Locate the cell with the specified text and output its (X, Y) center coordinate. 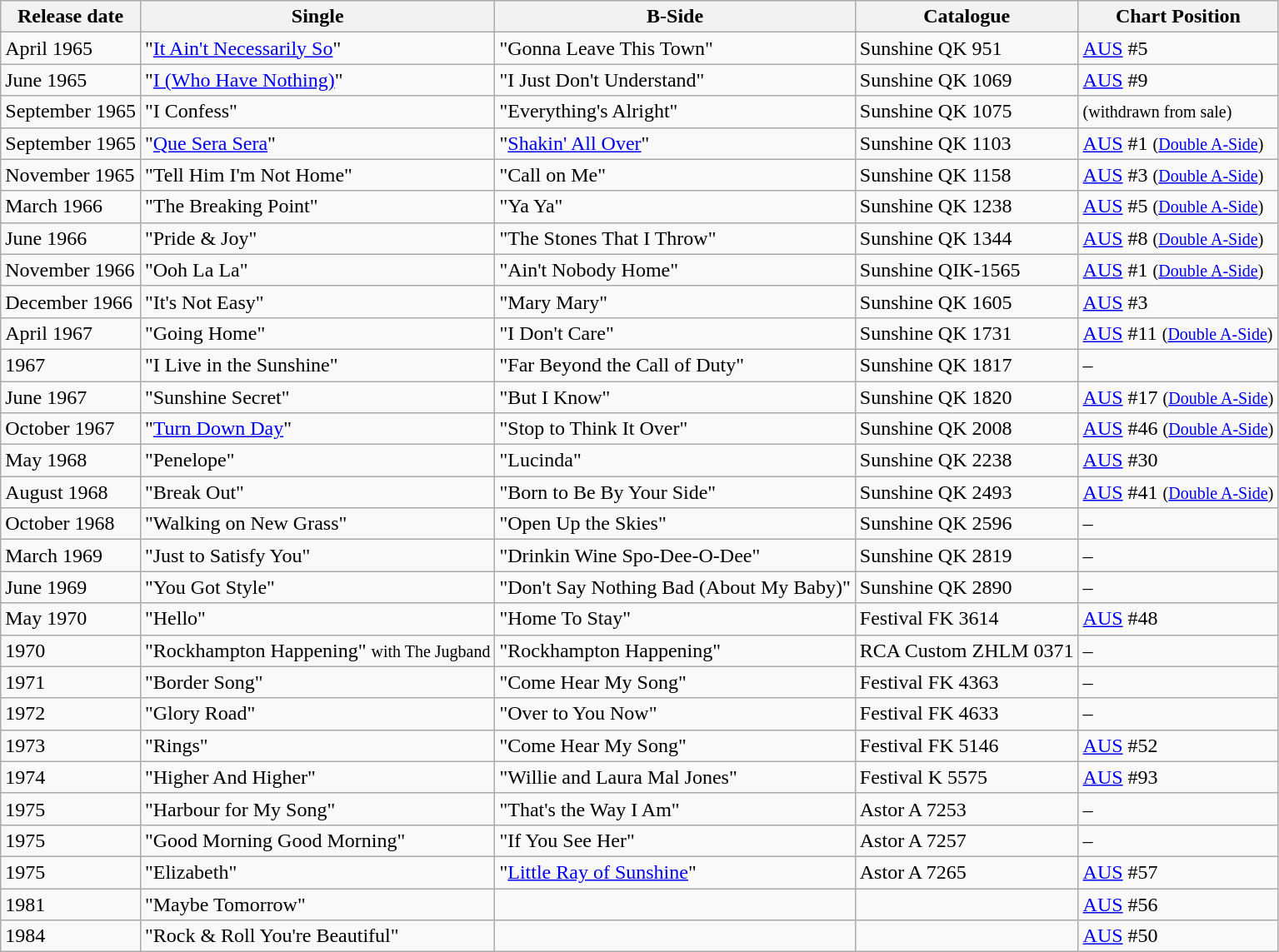
November 1965 (71, 175)
"Higher And Higher" (317, 777)
Sunshine QK 2238 (967, 461)
Single (317, 17)
Sunshine QK 2596 (967, 524)
"Tell Him I'm Not Home" (317, 175)
"Little Ray of Sunshine" (675, 872)
May 1970 (71, 619)
"Ain't Nobody Home" (675, 270)
AUS #56 (1178, 904)
"Elizabeth" (317, 872)
June 1967 (71, 397)
"Mary Mary" (675, 302)
"Rockhampton Happening" (675, 650)
"Lucinda" (675, 461)
April 1965 (71, 48)
Sunshine QK 1103 (967, 143)
"Don't Say Nothing Bad (About My Baby)" (675, 587)
March 1966 (71, 207)
AUS #9 (1178, 80)
AUS #5 (Double A-Side) (1178, 207)
"You Got Style" (317, 587)
June 1969 (71, 587)
Sunshine QK 1238 (967, 207)
Astor A 7265 (967, 872)
"That's the Way I Am" (675, 809)
Catalogue (967, 17)
Sunshine QK 1158 (967, 175)
AUS #41 (Double A-Side) (1178, 492)
1967 (71, 365)
October 1968 (71, 524)
RCA Custom ZHLM 0371 (967, 650)
"Open Up the Skies" (675, 524)
"Border Song" (317, 682)
"Willie and Laura Mal Jones" (675, 777)
Astor A 7257 (967, 840)
Sunshine QK 2008 (967, 429)
1970 (71, 650)
"Walking on New Grass" (317, 524)
Sunshine QK 1817 (967, 365)
AUS #3 (Double A-Side) (1178, 175)
Release date (71, 17)
"Pride & Joy" (317, 238)
"The Breaking Point" (317, 207)
"Shakin' All Over" (675, 143)
"Ooh La La" (317, 270)
March 1969 (71, 556)
AUS #48 (1178, 619)
October 1967 (71, 429)
1981 (71, 904)
April 1967 (71, 333)
Sunshine QIK-1565 (967, 270)
December 1966 (71, 302)
Sunshine QK 1344 (967, 238)
1972 (71, 714)
"Born to Be By Your Side" (675, 492)
(withdrawn from sale) (1178, 112)
"Rockhampton Happening" with The Jugband (317, 650)
"Just to Satisfy You" (317, 556)
August 1968 (71, 492)
"Stop to Think It Over" (675, 429)
"Rock & Roll You're Beautiful" (317, 936)
"It's Not Easy" (317, 302)
November 1966 (71, 270)
"It Ain't Necessarily So" (317, 48)
"Glory Road" (317, 714)
1973 (71, 745)
Sunshine QK 1731 (967, 333)
"Harbour for My Song" (317, 809)
Sunshine QK 1605 (967, 302)
"Drinkin Wine Spo-Dee-O-Dee" (675, 556)
Sunshine QK 1820 (967, 397)
"Home To Stay" (675, 619)
June 1966 (71, 238)
AUS #30 (1178, 461)
Festival FK 3614 (967, 619)
AUS #11 (Double A-Side) (1178, 333)
"Everything's Alright" (675, 112)
Chart Position (1178, 17)
AUS #8 (Double A-Side) (1178, 238)
"Far Beyond the Call of Duty" (675, 365)
Sunshine QK 2493 (967, 492)
B-Side (675, 17)
"Penelope" (317, 461)
"I Confess" (317, 112)
"Sunshine Secret" (317, 397)
1984 (71, 936)
"I Just Don't Understand" (675, 80)
Sunshine QK 2819 (967, 556)
AUS #5 (1178, 48)
AUS #52 (1178, 745)
May 1968 (71, 461)
Astor A 7253 (967, 809)
"But I Know" (675, 397)
Sunshine QK 1075 (967, 112)
"Going Home" (317, 333)
"The Stones That I Throw" (675, 238)
"Maybe Tomorrow" (317, 904)
"Call on Me" (675, 175)
"I Live in the Sunshine" (317, 365)
June 1965 (71, 80)
"Over to You Now" (675, 714)
Festival FK 4633 (967, 714)
Festival K 5575 (967, 777)
AUS #3 (1178, 302)
"Break Out" (317, 492)
"Rings" (317, 745)
"Ya Ya" (675, 207)
"If You See Her" (675, 840)
Sunshine QK 951 (967, 48)
1974 (71, 777)
Sunshine QK 2890 (967, 587)
"Turn Down Day" (317, 429)
"Good Morning Good Morning" (317, 840)
AUS #57 (1178, 872)
AUS #50 (1178, 936)
AUS #46 (Double A-Side) (1178, 429)
"Hello" (317, 619)
AUS #17 (Double A-Side) (1178, 397)
Festival FK 4363 (967, 682)
Sunshine QK 1069 (967, 80)
Festival FK 5146 (967, 745)
"I (Who Have Nothing)" (317, 80)
1971 (71, 682)
AUS #93 (1178, 777)
"I Don't Care" (675, 333)
"Gonna Leave This Town" (675, 48)
"Que Sera Sera" (317, 143)
